Return [X, Y] of the center of cell containing provided text 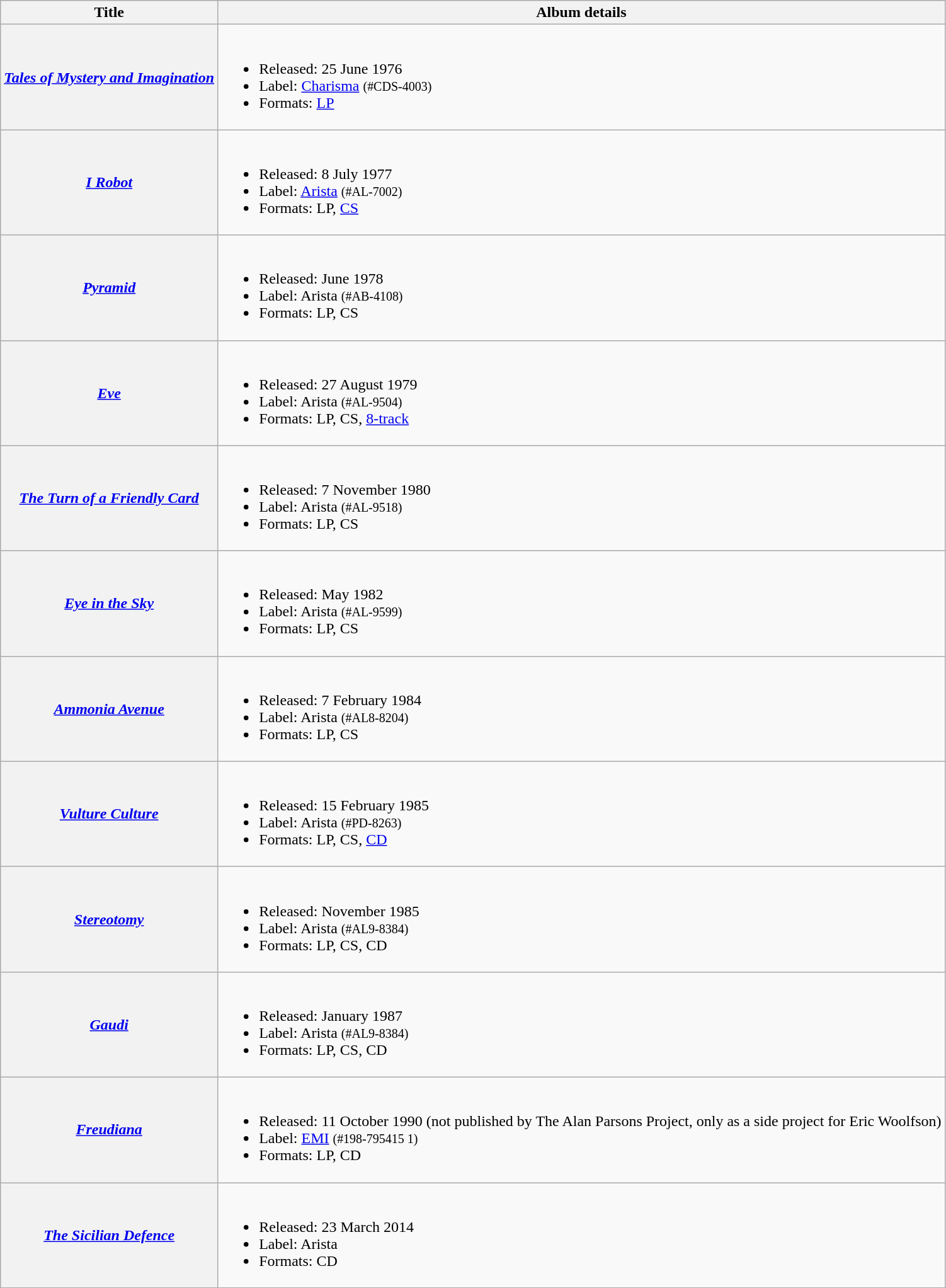
I Robot [110, 183]
Released: 23 March 2014Label: AristaFormats: CD [581, 1235]
Ammonia Avenue [110, 708]
Eye in the Sky [110, 604]
Vulture Culture [110, 814]
The Turn of a Friendly Card [110, 498]
Stereotomy [110, 919]
Released: 27 August 1979Label: Arista (#AL-9504)Formats: LP, CS, 8-track [581, 393]
Tales of Mystery and Imagination [110, 77]
Released: June 1978Label: Arista (#AB-4108)Formats: LP, CS [581, 287]
Gaudi [110, 1025]
Released: January 1987Label: Arista (#AL9-8384)Formats: LP, CS, CD [581, 1025]
Released: 7 November 1980Label: Arista (#AL-9518)Formats: LP, CS [581, 498]
Released: 7 February 1984Label: Arista (#AL8-8204)Formats: LP, CS [581, 708]
Title [110, 13]
Released: 25 June 1976Label: Charisma (#CDS-4003)Formats: LP [581, 77]
Released: 8 July 1977Label: Arista (#AL-7002)Formats: LP, CS [581, 183]
Released: November 1985Label: Arista (#AL9-8384)Formats: LP, CS, CD [581, 919]
Released: May 1982Label: Arista (#AL-9599)Formats: LP, CS [581, 604]
Freudiana [110, 1129]
Pyramid [110, 287]
Album details [581, 13]
Released: 15 February 1985Label: Arista (#PD-8263)Formats: LP, CS, CD [581, 814]
Eve [110, 393]
The Sicilian Defence [110, 1235]
